Identify which cell holds the provided text, then report its (X, Y) central coordinate. 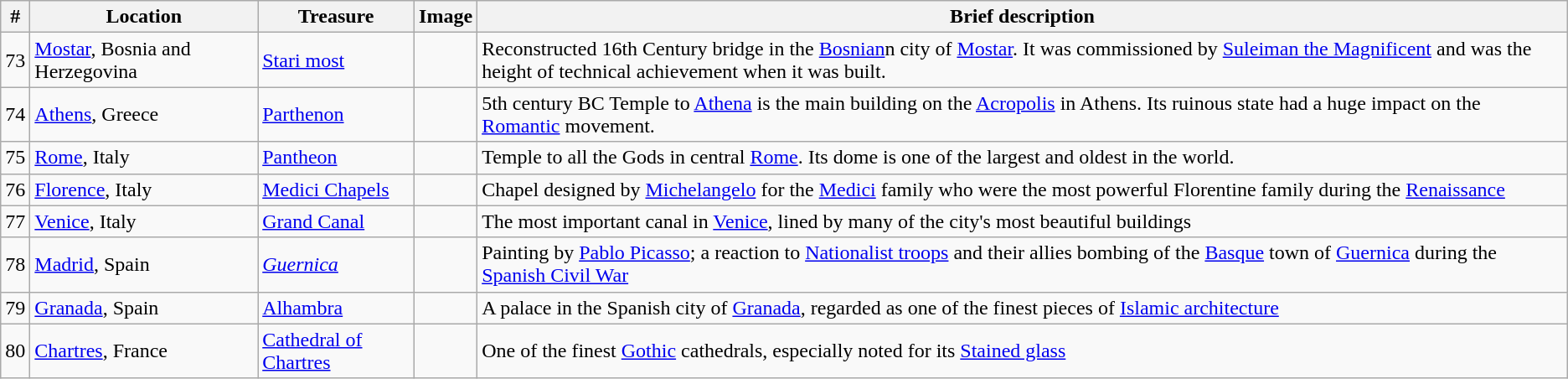
Temple to all the Gods in central Rome. Its dome is one of the largest and oldest in the world. (1023, 158)
# (15, 17)
Florence, Italy (144, 189)
Painting by Pablo Picasso; a reaction to Nationalist troops and their allies bombing of the Basque town of Guernica during the Spanish Civil War (1023, 265)
5th century BC Temple to Athena is the main building on the Acropolis in Athens. Its ruinous state had a huge impact on the Romantic movement. (1023, 114)
A palace in the Spanish city of Granada, regarded as one of the finest pieces of Islamic architecture (1023, 308)
Pantheon (337, 158)
Location (144, 17)
76 (15, 189)
73 (15, 60)
Brief description (1023, 17)
Image (446, 17)
Athens, Greece (144, 114)
Medici Chapels (337, 189)
80 (15, 350)
Parthenon (337, 114)
75 (15, 158)
Cathedral of Chartres (337, 350)
Rome, Italy (144, 158)
Alhambra (337, 308)
Treasure (337, 17)
Venice, Italy (144, 221)
Stari most (337, 60)
Madrid, Spain (144, 265)
Mostar, Bosnia and Herzegovina (144, 60)
79 (15, 308)
78 (15, 265)
77 (15, 221)
Chartres, France (144, 350)
74 (15, 114)
The most important canal in Venice, lined by many of the city's most beautiful buildings (1023, 221)
Granada, Spain (144, 308)
Grand Canal (337, 221)
One of the finest Gothic cathedrals, especially noted for its Stained glass (1023, 350)
Chapel designed by Michelangelo for the Medici family who were the most powerful Florentine family during the Renaissance (1023, 189)
Guernica (337, 265)
